Return the [x, y] coordinate for the center point of the cell that contains the specified text.  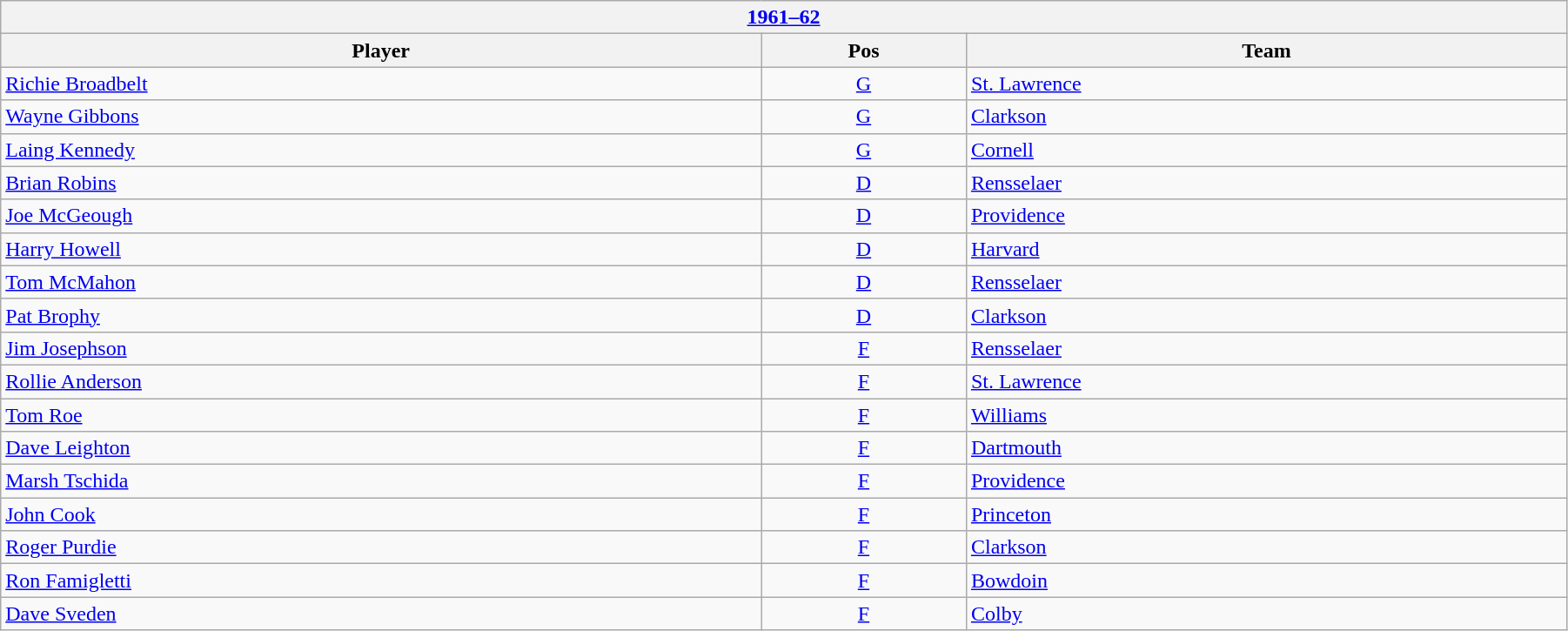
Harvard [1266, 249]
Pat Brophy [381, 315]
Cornell [1266, 150]
Jim Josephson [381, 348]
Brian Robins [381, 183]
Joe McGeough [381, 216]
Marsh Tschida [381, 481]
Harry Howell [381, 249]
Pos [864, 50]
Team [1266, 50]
John Cook [381, 514]
Williams [1266, 415]
Roger Purdie [381, 547]
Dave Leighton [381, 448]
Rollie Anderson [381, 381]
1961–62 [784, 17]
Bowdoin [1266, 581]
Laing Kennedy [381, 150]
Player [381, 50]
Dartmouth [1266, 448]
Princeton [1266, 514]
Colby [1266, 614]
Dave Sveden [381, 614]
Richie Broadbelt [381, 84]
Ron Famigletti [381, 581]
Tom McMahon [381, 282]
Tom Roe [381, 415]
Wayne Gibbons [381, 117]
